Scan for the cell matching the given text and deliver its [x, y] coordinate at center. 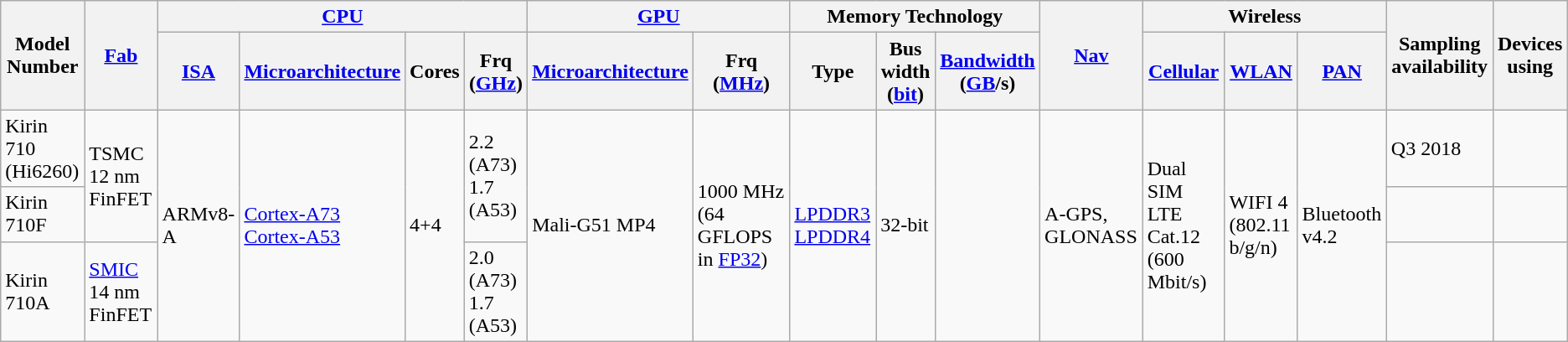
Cores [436, 71]
Frq (GHz) [496, 71]
WLAN [1261, 71]
Frq (MHz) [741, 71]
Cellular [1184, 71]
Wireless [1265, 17]
Nav [1092, 55]
WIFI 4 (802.11 b/g/n) [1261, 225]
Bluetooth v4.2 [1342, 225]
2.0 (A73)1.7 (A53) [496, 292]
Bandwidth (GB/s) [987, 71]
Sampling availability [1439, 55]
Devices using [1529, 55]
Kirin 710F [43, 215]
LPDDR3 LPDDR4 [833, 225]
2.2 (A73)1.7 (A53) [496, 176]
SMIC 14 nm FinFET [121, 292]
CPU [343, 17]
A-GPS, GLONASS [1092, 225]
1000 MHz(64 GFLOPS in FP32) [741, 225]
4+4 [436, 225]
Type [833, 71]
Fab [121, 55]
Model Number [43, 55]
ARMv8-A [199, 225]
Kirin 710A [43, 292]
GPU [658, 17]
TSMC 12 nm FinFET [121, 176]
ISA [199, 71]
Memory Technology [915, 17]
Q3 2018 [1439, 148]
Mali-G51 MP4 [611, 225]
PAN [1342, 71]
Kirin 710 (Hi6260) [43, 148]
Cortex-A73Cortex-A53 [322, 225]
Dual SIM LTE Cat.12 (600 Mbit/s) [1184, 225]
Bus width (bit) [906, 71]
32-bit [906, 225]
